Locate the cell with the specified text and output its (X, Y) center coordinate. 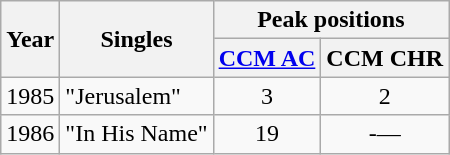
1986 (30, 134)
CCM CHR (385, 58)
2 (385, 96)
19 (267, 134)
3 (267, 96)
-— (385, 134)
"In His Name" (136, 134)
Year (30, 39)
Peak positions (330, 20)
"Jerusalem" (136, 96)
Singles (136, 39)
1985 (30, 96)
CCM AC (267, 58)
